Pinpoint the cell where the given text exists, returning its (x, y) midpoint coordinate. 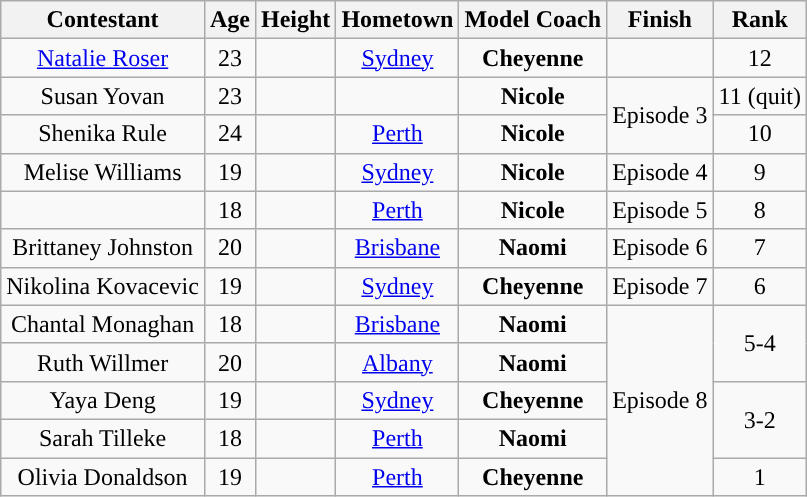
Finish (660, 20)
Height (295, 20)
Episode 6 (660, 248)
11 (quit) (760, 96)
Rank (760, 20)
Contestant (103, 20)
Brittaney Johnston (103, 248)
Sarah Tilleke (103, 438)
8 (760, 210)
10 (760, 134)
9 (760, 172)
Natalie Roser (103, 58)
Episode 7 (660, 286)
Episode 3 (660, 115)
Nikolina Kovacevic (103, 286)
1 (760, 477)
Chantal Monaghan (103, 324)
Albany (398, 362)
3-2 (760, 419)
7 (760, 248)
Olivia Donaldson (103, 477)
Ruth Willmer (103, 362)
6 (760, 286)
Episode 5 (660, 210)
5-4 (760, 343)
Hometown (398, 20)
Susan Yovan (103, 96)
Melise Williams (103, 172)
Model Coach (533, 20)
Episode 8 (660, 400)
Yaya Deng (103, 400)
Shenika Rule (103, 134)
Episode 4 (660, 172)
12 (760, 58)
24 (230, 134)
Age (230, 20)
